Determine the (x, y) coordinate at the center of the cell enclosing the given text.  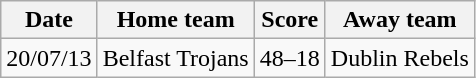
Dublin Rebels (400, 58)
48–18 (290, 58)
Away team (400, 20)
20/07/13 (49, 58)
Date (49, 20)
Belfast Trojans (176, 58)
Score (290, 20)
Home team (176, 20)
